Scan for the cell matching the given text and deliver its (x, y) coordinate at center. 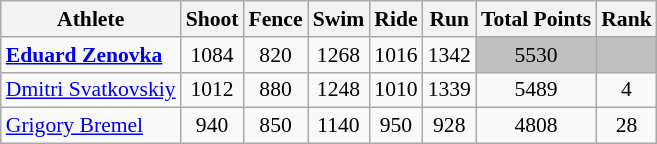
1084 (212, 55)
Grigory Bremel (91, 126)
Eduard Zenovka (91, 55)
28 (626, 126)
1339 (450, 90)
Ride (396, 19)
5489 (536, 90)
Total Points (536, 19)
1010 (396, 90)
940 (212, 126)
Shoot (212, 19)
850 (276, 126)
Swim (339, 19)
1248 (339, 90)
Athlete (91, 19)
Dmitri Svatkovskiy (91, 90)
1140 (339, 126)
1016 (396, 55)
880 (276, 90)
4 (626, 90)
950 (396, 126)
4808 (536, 126)
928 (450, 126)
Run (450, 19)
820 (276, 55)
1012 (212, 90)
1268 (339, 55)
Rank (626, 19)
5530 (536, 55)
Fence (276, 19)
1342 (450, 55)
